Scan for the cell matching the given text and deliver its [x, y] coordinate at center. 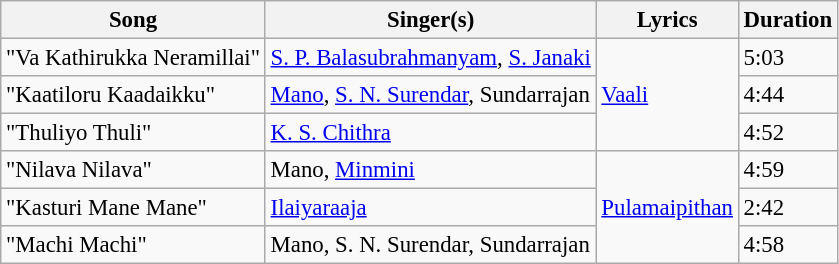
"Thuliyo Thuli" [134, 133]
K. S. Chithra [430, 133]
Singer(s) [430, 20]
"Machi Machi" [134, 245]
"Va Kathirukka Neramillai" [134, 58]
S. P. Balasubrahmanyam, S. Janaki [430, 58]
Ilaiyaraaja [430, 208]
Pulamaipithan [667, 208]
"Kaatiloru Kaadaikku" [134, 95]
2:42 [788, 208]
Mano, Minmini [430, 170]
Duration [788, 20]
4:52 [788, 133]
"Kasturi Mane Mane" [134, 208]
4:59 [788, 170]
5:03 [788, 58]
4:44 [788, 95]
Song [134, 20]
Vaali [667, 96]
"Nilava Nilava" [134, 170]
4:58 [788, 245]
Lyrics [667, 20]
